Extract the (X, Y) coordinate from the center of the cell holding the provided text.  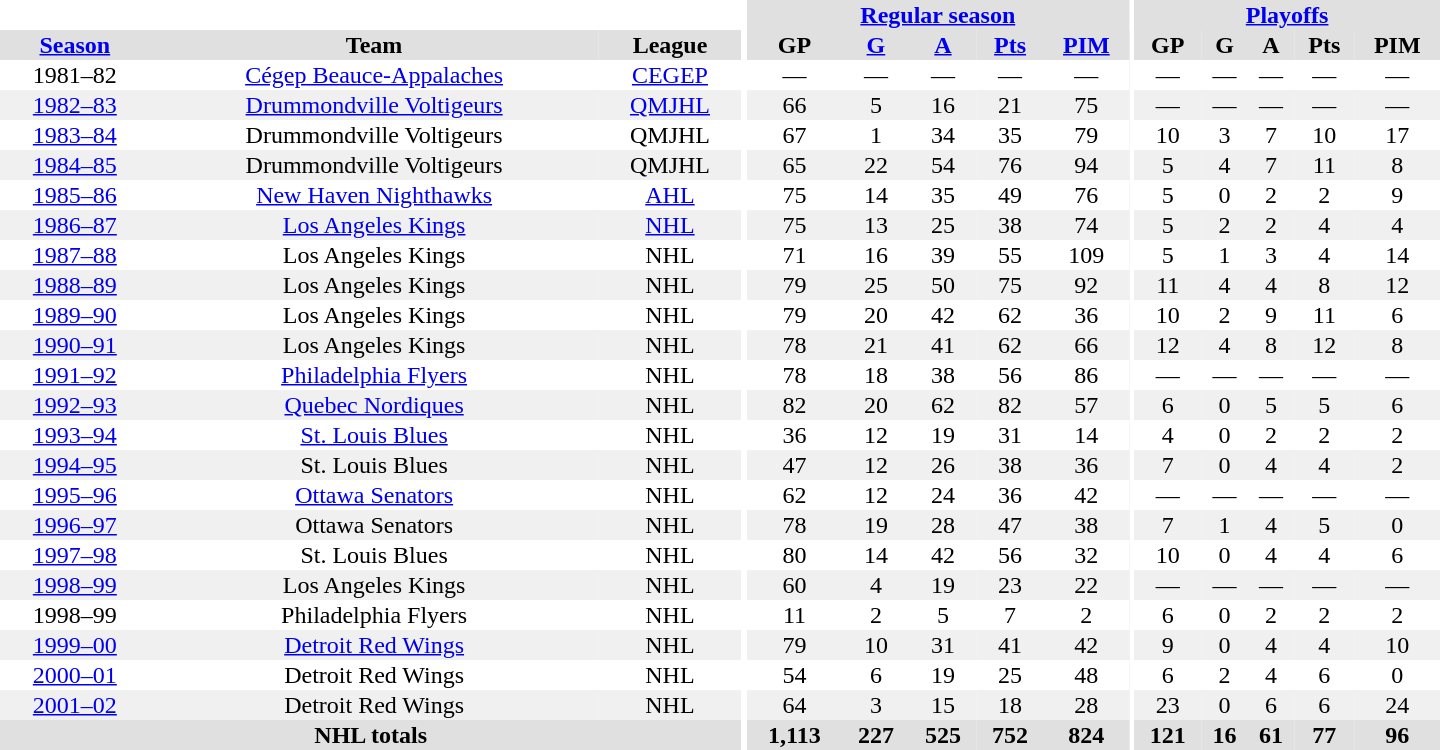
Team (374, 45)
1985–86 (75, 195)
65 (795, 165)
Playoffs (1287, 15)
55 (1010, 255)
1992–93 (75, 405)
1997–98 (75, 555)
64 (795, 705)
92 (1086, 285)
121 (1168, 735)
2001–02 (75, 705)
50 (942, 285)
1988–89 (75, 285)
94 (1086, 165)
96 (1397, 735)
New Haven Nighthawks (374, 195)
60 (795, 585)
67 (795, 135)
1983–84 (75, 135)
61 (1271, 735)
1995–96 (75, 495)
32 (1086, 555)
1987–88 (75, 255)
26 (942, 465)
1986–87 (75, 225)
1990–91 (75, 345)
1991–92 (75, 375)
2000–01 (75, 675)
Regular season (938, 15)
1989–90 (75, 315)
Cégep Beauce-Appalaches (374, 75)
71 (795, 255)
109 (1086, 255)
525 (942, 735)
15 (942, 705)
1999–00 (75, 645)
49 (1010, 195)
1984–85 (75, 165)
57 (1086, 405)
77 (1324, 735)
1994–95 (75, 465)
Season (75, 45)
1,113 (795, 735)
CEGEP (670, 75)
227 (876, 735)
13 (876, 225)
80 (795, 555)
48 (1086, 675)
752 (1010, 735)
NHL totals (370, 735)
824 (1086, 735)
1982–83 (75, 105)
74 (1086, 225)
34 (942, 135)
1993–94 (75, 435)
AHL (670, 195)
17 (1397, 135)
1996–97 (75, 525)
Quebec Nordiques (374, 405)
1981–82 (75, 75)
86 (1086, 375)
League (670, 45)
39 (942, 255)
